Detect which cell encompasses the target text, then output its (X, Y) center coordinate. 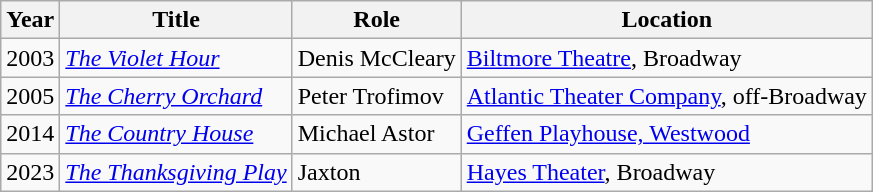
Jaxton (376, 172)
Year (30, 20)
Atlantic Theater Company, off-Broadway (666, 96)
The Thanksgiving Play (176, 172)
2014 (30, 134)
Peter Trofimov (376, 96)
Location (666, 20)
2003 (30, 58)
Biltmore Theatre, Broadway (666, 58)
Hayes Theater, Broadway (666, 172)
2005 (30, 96)
Michael Astor (376, 134)
The Cherry Orchard (176, 96)
Geffen Playhouse, Westwood (666, 134)
The Country House (176, 134)
Role (376, 20)
Title (176, 20)
Denis McCleary (376, 58)
The Violet Hour (176, 58)
2023 (30, 172)
